Determine the (x, y) coordinate at the center of the cell enclosing the given text.  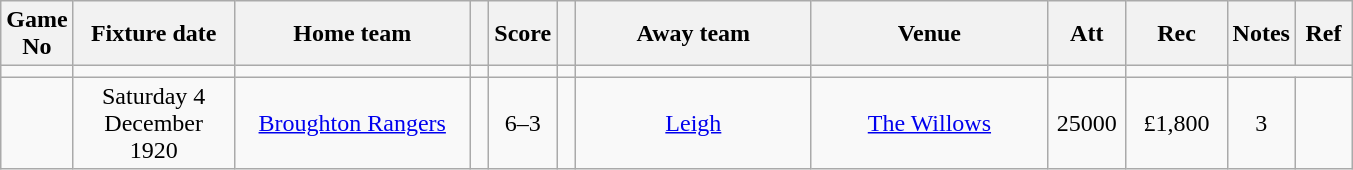
The Willows (929, 123)
Ref (1323, 34)
Broughton Rangers (352, 123)
Away team (693, 34)
Venue (929, 34)
6–3 (523, 123)
£1,800 (1176, 123)
Notes (1261, 34)
Leigh (693, 123)
Home team (352, 34)
Rec (1176, 34)
25000 (1086, 123)
Game No (37, 34)
Fixture date (154, 34)
Score (523, 34)
Att (1086, 34)
3 (1261, 123)
Saturday 4 December 1920 (154, 123)
